For the text-containing cell, return its midpoint in (x, y) coordinate format. 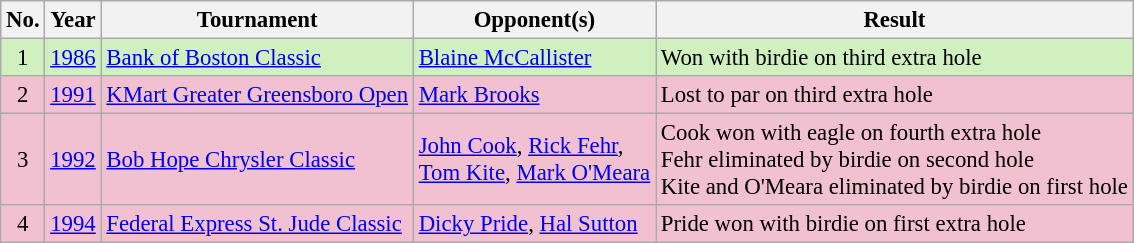
1991 (73, 95)
4 (23, 224)
Mark Brooks (534, 95)
1986 (73, 58)
Bank of Boston Classic (257, 58)
Bob Hope Chrysler Classic (257, 160)
Blaine McCallister (534, 58)
Dicky Pride, Hal Sutton (534, 224)
1994 (73, 224)
Federal Express St. Jude Classic (257, 224)
No. (23, 20)
KMart Greater Greensboro Open (257, 95)
Won with birdie on third extra hole (895, 58)
Result (895, 20)
2 (23, 95)
Cook won with eagle on fourth extra holeFehr eliminated by birdie on second holeKite and O'Meara eliminated by birdie on first hole (895, 160)
John Cook, Rick Fehr, Tom Kite, Mark O'Meara (534, 160)
3 (23, 160)
Year (73, 20)
Tournament (257, 20)
1992 (73, 160)
1 (23, 58)
Opponent(s) (534, 20)
Lost to par on third extra hole (895, 95)
Pride won with birdie on first extra hole (895, 224)
